Return [x, y] of the center of cell containing provided text 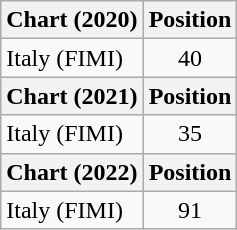
35 [190, 134]
40 [190, 58]
Chart (2021) [72, 96]
Chart (2022) [72, 172]
91 [190, 210]
Chart (2020) [72, 20]
